Scan for the cell matching the given text and deliver its [x, y] coordinate at center. 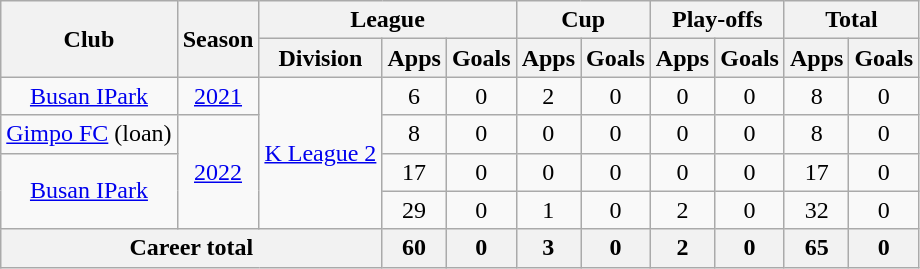
60 [414, 248]
3 [548, 248]
2022 [218, 172]
Play-offs [717, 20]
65 [816, 248]
League [388, 20]
Club [89, 39]
Cup [583, 20]
29 [414, 210]
2021 [218, 96]
Career total [192, 248]
6 [414, 96]
32 [816, 210]
Total [851, 20]
K League 2 [320, 153]
Season [218, 39]
Gimpo FC (loan) [89, 134]
Division [320, 58]
1 [548, 210]
